Pinpoint the cell where the given text exists, returning its (X, Y) midpoint coordinate. 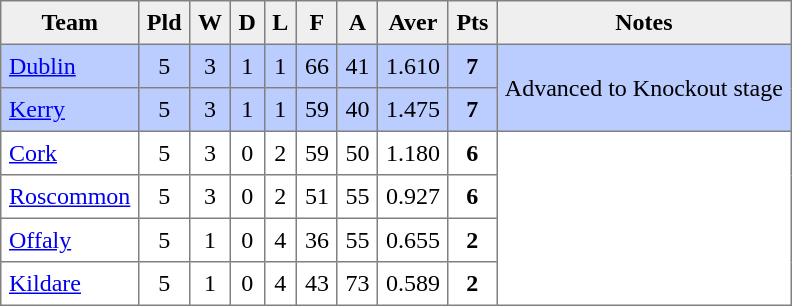
Roscommon (70, 197)
41 (357, 66)
0.927 (413, 197)
Pts (472, 23)
Pld (164, 23)
Kerry (70, 110)
D (247, 23)
Kildare (70, 284)
66 (317, 66)
W (210, 23)
1.180 (413, 153)
1.475 (413, 110)
Offaly (70, 240)
Aver (413, 23)
Team (70, 23)
L (280, 23)
0.589 (413, 284)
50 (357, 153)
Cork (70, 153)
43 (317, 284)
73 (357, 284)
A (357, 23)
Dublin (70, 66)
40 (357, 110)
1.610 (413, 66)
Notes (644, 23)
0.655 (413, 240)
Advanced to Knockout stage (644, 88)
F (317, 23)
36 (317, 240)
51 (317, 197)
